Return [X, Y] of the center of cell containing provided text 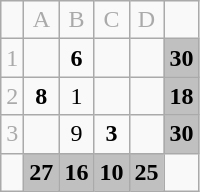
D [146, 20]
25 [146, 172]
16 [76, 172]
B [76, 20]
C [112, 20]
18 [182, 96]
8 [42, 96]
27 [42, 172]
2 [12, 96]
9 [76, 134]
6 [76, 58]
10 [112, 172]
A [42, 20]
